Detect which cell encompasses the target text, then output its [x, y] center coordinate. 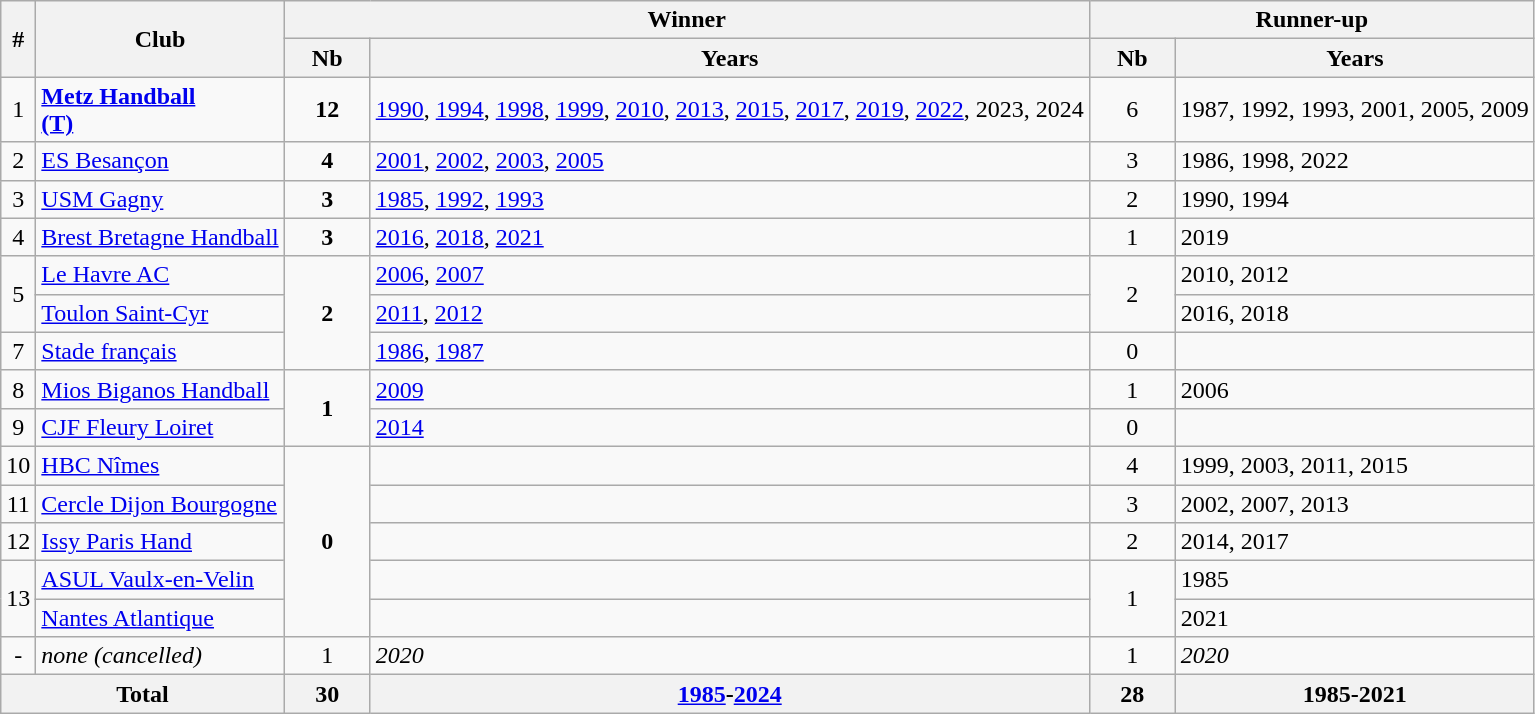
11 [18, 503]
Metz Handball (T) [160, 110]
2016, 2018 [1354, 313]
1987, 1992, 1993, 2001, 2005, 2009 [1354, 110]
2001, 2002, 2003, 2005 [730, 161]
# [18, 39]
30 [327, 694]
HBC Nîmes [160, 465]
5 [18, 294]
ES Besançon [160, 161]
1985-2021 [1354, 694]
Issy Paris Hand [160, 542]
28 [1132, 694]
2016, 2018, 2021 [730, 237]
8 [18, 389]
Total [142, 694]
2019 [1354, 237]
13 [18, 599]
1990, 1994, 1998, 1999, 2010, 2013, 2015, 2017, 2019, 2022, 2023, 2024 [730, 110]
2006, 2007 [730, 275]
2009 [730, 389]
Nantes Atlantique [160, 618]
7 [18, 351]
CJF Fleury Loiret [160, 427]
ASUL Vaulx-en-Velin [160, 580]
1986, 1998, 2022 [1354, 161]
2014 [730, 427]
Runner-up [1312, 20]
- [18, 656]
Mios Biganos Handball [160, 389]
2014, 2017 [1354, 542]
2021 [1354, 618]
Le Havre AC [160, 275]
1985-2024 [730, 694]
10 [18, 465]
Brest Bretagne Handball [160, 237]
1985 [1354, 580]
6 [1132, 110]
Toulon Saint-Cyr [160, 313]
none (cancelled) [160, 656]
2006 [1354, 389]
Cercle Dijon Bourgogne [160, 503]
9 [18, 427]
2011, 2012 [730, 313]
Stade français [160, 351]
1985, 1992, 1993 [730, 199]
USM Gagny [160, 199]
2010, 2012 [1354, 275]
Club [160, 39]
1990, 1994 [1354, 199]
1986, 1987 [730, 351]
Winner [686, 20]
1999, 2003, 2011, 2015 [1354, 465]
2002, 2007, 2013 [1354, 503]
